Return the (X, Y) coordinate for the center point of the cell that contains the specified text.  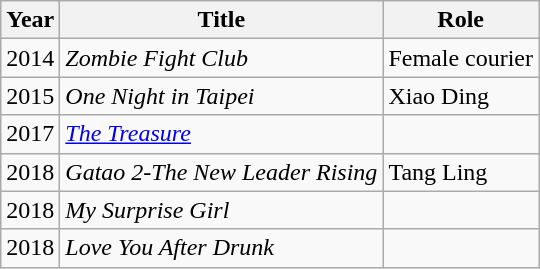
Title (222, 20)
Year (30, 20)
My Surprise Girl (222, 210)
Xiao Ding (461, 96)
Tang Ling (461, 172)
Zombie Fight Club (222, 58)
One Night in Taipei (222, 96)
2015 (30, 96)
The Treasure (222, 134)
Role (461, 20)
Love You After Drunk (222, 248)
2014 (30, 58)
2017 (30, 134)
Female courier (461, 58)
Gatao 2-The New Leader Rising (222, 172)
